Extract the (X, Y) coordinate from the center of the cell holding the provided text.  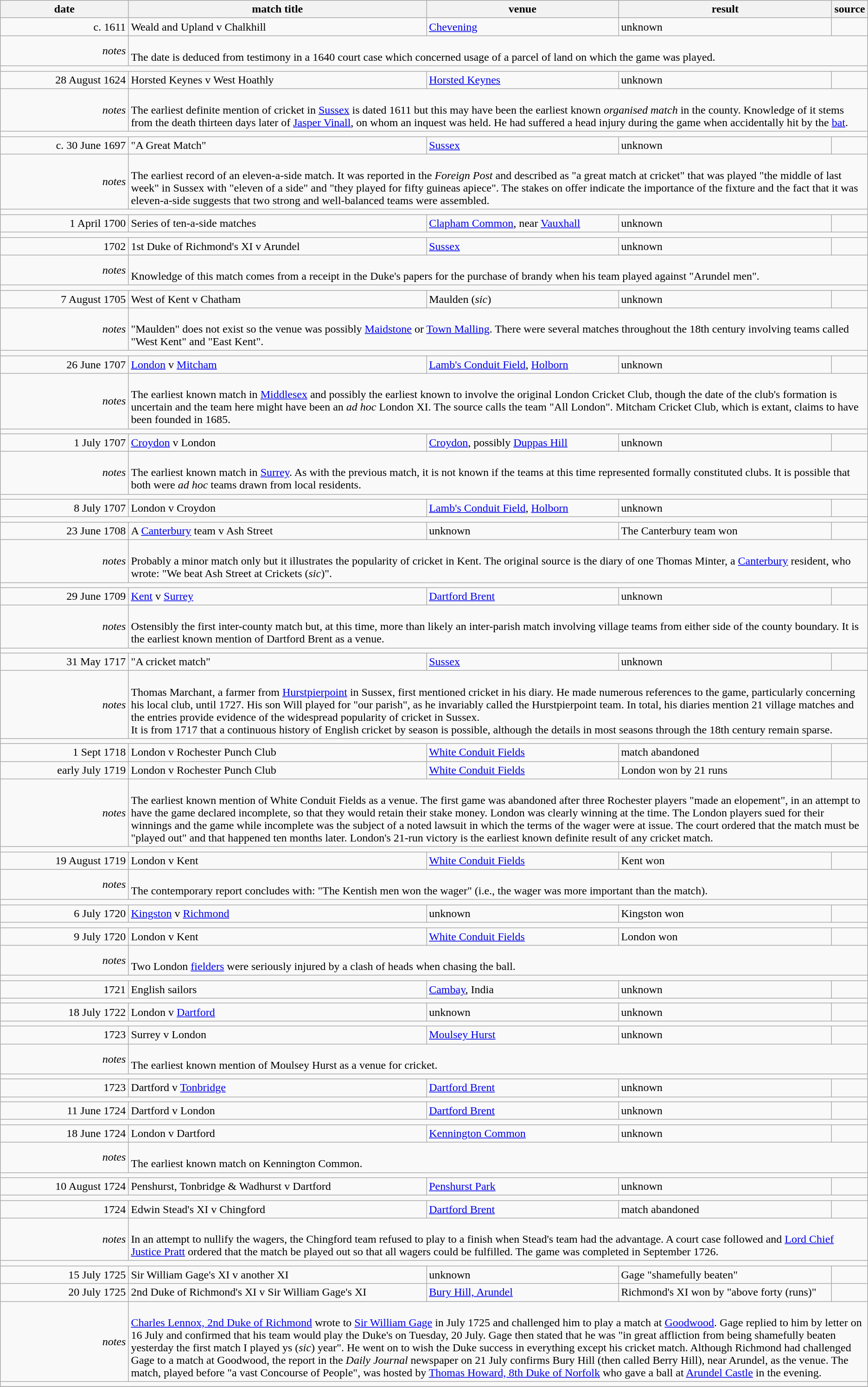
Chevening (523, 27)
Gage "shamefully beaten" (725, 1275)
match title (277, 9)
8 July 1707 (64, 508)
20 July 1725 (64, 1292)
London v Mitcham (277, 365)
15 July 1725 (64, 1275)
1 April 1700 (64, 223)
The earliest known match on Kennington Common. (498, 1157)
28 August 1624 (64, 80)
Knowledge of this match comes from a receipt in the Duke's papers for the purchase of brandy when his team played against "Arundel men". (498, 270)
Moulsey Hurst (523, 1035)
1721 (64, 989)
1 Sept 1718 (64, 752)
Croydon, possibly Duppas Hill (523, 443)
Clapham Common, near Vauxhall (523, 223)
1724 (64, 1209)
11 June 1724 (64, 1111)
Horsted Keynes v West Hoathly (277, 80)
The contemporary report concludes with: "The Kentish men won the wager" (i.e., the wager was more important than the match). (498, 884)
2nd Duke of Richmond's XI v Sir William Gage's XI (277, 1292)
Edwin Stead's XI v Chingford (277, 1209)
venue (523, 9)
Weald and Upland v Chalkhill (277, 27)
Richmond's XI won by "above forty (runs)" (725, 1292)
31 May 1717 (64, 662)
Croydon v London (277, 443)
London won (725, 937)
early July 1719 (64, 770)
Dartford v Tonbridge (277, 1088)
Kingston won (725, 913)
23 June 1708 (64, 531)
English sailors (277, 989)
9 July 1720 (64, 937)
result (725, 9)
Bury Hill, Arundel (523, 1292)
"A Great Match" (277, 145)
Horsted Keynes (523, 80)
Surrey v London (277, 1035)
Kingston v Richmond (277, 913)
"A cricket match" (277, 662)
Penshurst, Tonbridge & Wadhurst v Dartford (277, 1187)
The date is deduced from testimony in a 1640 court case which concerned usage of a parcel of land on which the game was played. (498, 51)
6 July 1720 (64, 913)
London v Croydon (277, 508)
29 June 1709 (64, 597)
source (849, 9)
Kent won (725, 860)
Penshurst Park (523, 1187)
Kennington Common (523, 1133)
The Canterbury team won (725, 531)
Series of ten-a-side matches (277, 223)
1st Duke of Richmond's XI v Arundel (277, 246)
1 July 1707 (64, 443)
1702 (64, 246)
Sir William Gage's XI v another XI (277, 1275)
London won by 21 runs (725, 770)
19 August 1719 (64, 860)
Dartford v London (277, 1111)
18 June 1724 (64, 1133)
The earliest known mention of Moulsey Hurst as a venue for cricket. (498, 1059)
West of Kent v Chatham (277, 299)
c. 30 June 1697 (64, 145)
Two London fielders were seriously injured by a clash of heads when chasing the ball. (498, 960)
A Canterbury team v Ash Street (277, 531)
Kent v Surrey (277, 597)
Cambay, India (523, 989)
10 August 1724 (64, 1187)
c. 1611 (64, 27)
18 July 1722 (64, 1012)
7 August 1705 (64, 299)
date (64, 9)
Maulden (sic) (523, 299)
26 June 1707 (64, 365)
